Detect which cell encompasses the target text, then output its (x, y) center coordinate. 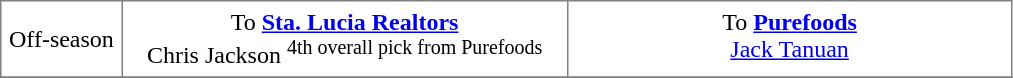
Off-season (62, 40)
To Sta. Lucia RealtorsChris Jackson 4th overall pick from Purefoods (344, 40)
To PurefoodsJack Tanuan (790, 40)
